Detect which cell encompasses the target text, then output its (X, Y) center coordinate. 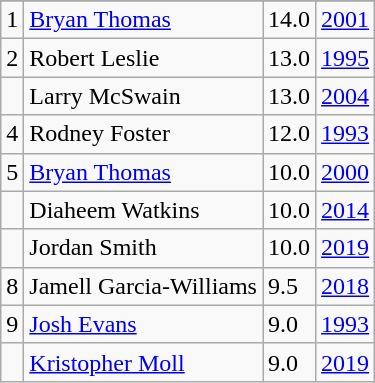
5 (12, 172)
2001 (346, 20)
Jamell Garcia-Williams (144, 286)
Larry McSwain (144, 96)
4 (12, 134)
Kristopher Moll (144, 362)
2 (12, 58)
2018 (346, 286)
Robert Leslie (144, 58)
9.5 (288, 286)
2004 (346, 96)
Rodney Foster (144, 134)
Jordan Smith (144, 248)
9 (12, 324)
2000 (346, 172)
2014 (346, 210)
12.0 (288, 134)
8 (12, 286)
Diaheem Watkins (144, 210)
Josh Evans (144, 324)
14.0 (288, 20)
1 (12, 20)
1995 (346, 58)
